Scan for the cell matching the given text and deliver its [X, Y] coordinate at center. 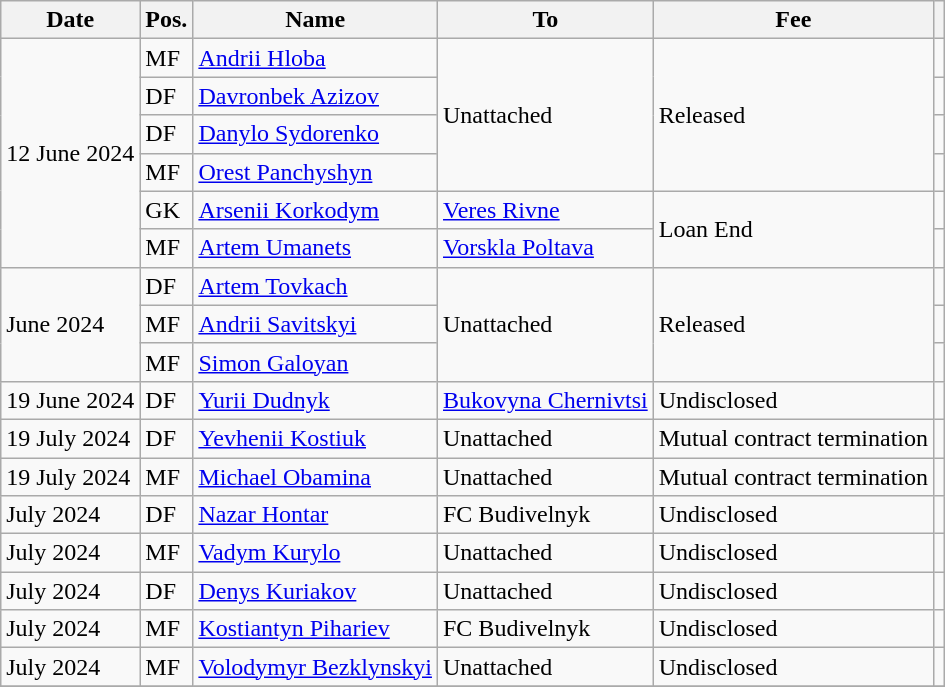
19 June 2024 [70, 400]
Vadym Kurylo [316, 553]
Fee [793, 20]
12 June 2024 [70, 153]
Loan End [793, 229]
Pos. [166, 20]
Orest Panchyshyn [316, 172]
Andrii Hloba [316, 58]
Artem Tovkach [316, 286]
Vorskla Poltava [545, 248]
Yevhenii Kostiuk [316, 438]
GK [166, 210]
Date [70, 20]
Kostiantyn Pihariev [316, 629]
Andrii Savitskyi [316, 324]
Michael Obamina [316, 477]
Veres Rivne [545, 210]
June 2024 [70, 324]
Davronbek Azizov [316, 96]
Bukovyna Chernivtsi [545, 400]
Yurii Dudnyk [316, 400]
Denys Kuriakov [316, 591]
Simon Galoyan [316, 362]
To [545, 20]
Nazar Hontar [316, 515]
Artem Umanets [316, 248]
Arsenii Korkodym [316, 210]
Danylo Sydorenko [316, 134]
Volodymyr Bezklynskyi [316, 667]
Name [316, 20]
